Locate the cell with the specified text and output its (x, y) center coordinate. 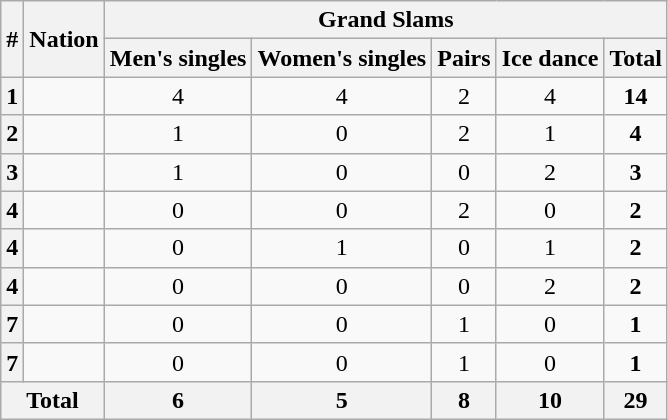
Women's singles (342, 58)
Ice dance (550, 58)
Men's singles (178, 58)
10 (550, 400)
5 (342, 400)
Grand Slams (386, 20)
8 (464, 400)
14 (636, 96)
6 (178, 400)
Pairs (464, 58)
29 (636, 400)
# (12, 39)
Nation (64, 39)
